For the text-containing cell, return its midpoint in [x, y] coordinate format. 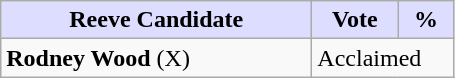
Vote [355, 20]
Reeve Candidate [156, 20]
Acclaimed [383, 58]
% [426, 20]
Rodney Wood (X) [156, 58]
